Search for the cell housing the specified text and yield its (x, y) center coordinate. 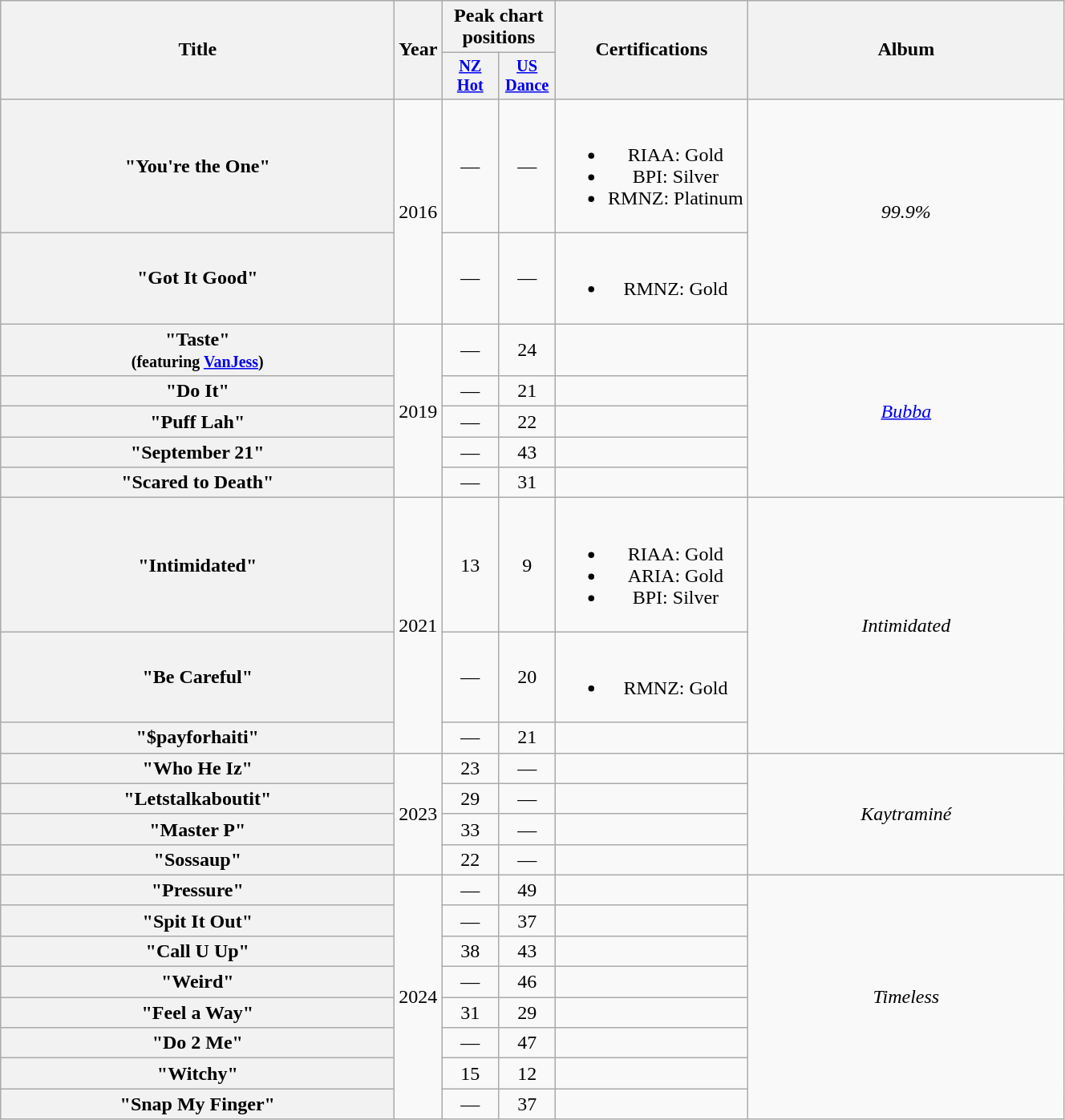
47 (528, 1043)
"$payforhaiti" (197, 738)
"Spit It Out" (197, 920)
"Weird" (197, 982)
2024 (419, 997)
Year (419, 50)
12 (528, 1074)
"Master P" (197, 829)
33 (470, 829)
"Feel a Way" (197, 1013)
"Witchy" (197, 1074)
Album (906, 50)
"You're the One" (197, 165)
"Taste"(featuring VanJess) (197, 350)
"Call U Up" (197, 951)
"Do 2 Me" (197, 1043)
13 (470, 564)
2021 (419, 625)
Intimidated (906, 625)
"Got It Good" (197, 279)
49 (528, 890)
Bubba (906, 410)
Timeless (906, 997)
"Puff Lah" (197, 422)
"Sossaup" (197, 859)
Title (197, 50)
Peak chart positions (499, 27)
RIAA: GoldBPI: SilverRMNZ: Platinum (652, 165)
"Letstalkaboutit" (197, 799)
99.9% (906, 211)
2023 (419, 814)
"Be Careful" (197, 677)
"September 21" (197, 452)
"Intimidated" (197, 564)
9 (528, 564)
2016 (419, 211)
20 (528, 677)
Certifications (652, 50)
2019 (419, 410)
"Pressure" (197, 890)
38 (470, 951)
USDance (528, 76)
"Who He Iz" (197, 768)
23 (470, 768)
RIAA: GoldARIA: GoldBPI: Silver (652, 564)
"Do It" (197, 391)
15 (470, 1074)
Kaytraminé (906, 814)
"Snap My Finger" (197, 1104)
"Scared to Death" (197, 483)
NZHot (470, 76)
46 (528, 982)
24 (528, 350)
